From the cell containing the given text, extract its center point as [x, y] coordinate. 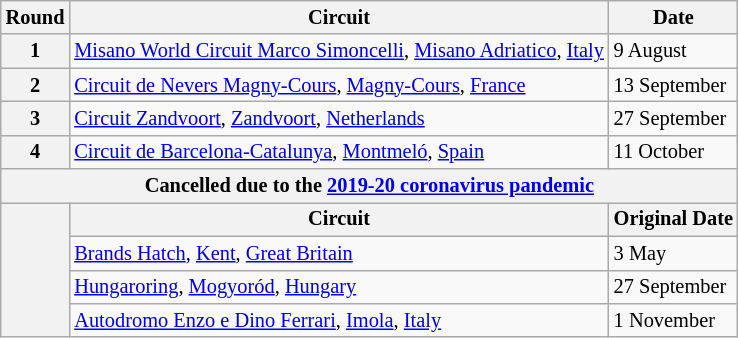
Date [674, 17]
4 [36, 152]
Cancelled due to the 2019-20 coronavirus pandemic [370, 186]
Circuit de Barcelona-Catalunya, Montmeló, Spain [338, 152]
Round [36, 17]
Misano World Circuit Marco Simoncelli, Misano Adriatico, Italy [338, 51]
1 [36, 51]
Original Date [674, 219]
Brands Hatch, Kent, Great Britain [338, 253]
3 [36, 118]
2 [36, 85]
11 October [674, 152]
Сircuit [338, 219]
9 August [674, 51]
Circuit Zandvoort, Zandvoort, Netherlands [338, 118]
1 November [674, 320]
Autodromo Enzo e Dino Ferrari, Imola, Italy [338, 320]
Circuit de Nevers Magny-Cours, Magny-Cours, France [338, 85]
Hungaroring, Mogyoród, Hungary [338, 287]
3 May [674, 253]
13 September [674, 85]
Circuit [338, 17]
